Output the (X, Y) coordinate of the center of the cell containing the given text.  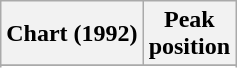
Chart (1992) (72, 34)
Peakposition (189, 34)
